Return [X, Y] of the center of cell containing provided text 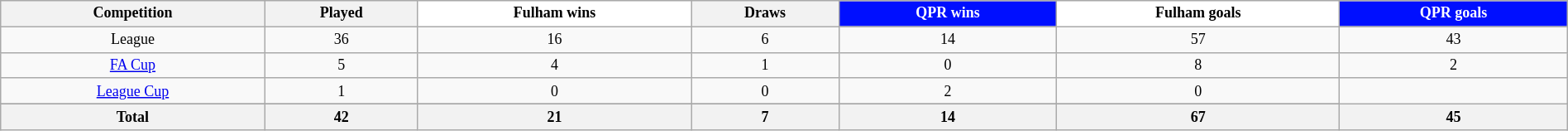
Draws [766, 13]
45 [1454, 116]
8 [1198, 65]
4 [554, 65]
QPR goals [1454, 13]
42 [341, 116]
5 [341, 65]
43 [1454, 40]
7 [766, 116]
21 [554, 116]
Competition [132, 13]
57 [1198, 40]
Fulham goals [1198, 13]
Fulham wins [554, 13]
Played [341, 13]
QPR wins [948, 13]
FA Cup [132, 65]
36 [341, 40]
League Cup [132, 91]
67 [1198, 116]
6 [766, 40]
League [132, 40]
16 [554, 40]
Total [132, 116]
